Detect which cell encompasses the target text, then output its [X, Y] center coordinate. 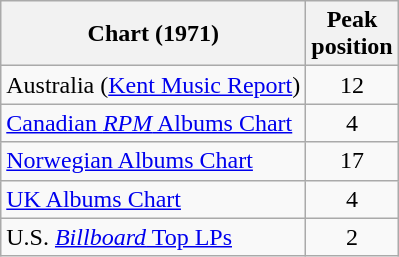
UK Albums Chart [154, 199]
Peakposition [352, 34]
Norwegian Albums Chart [154, 161]
17 [352, 161]
12 [352, 85]
Australia (Kent Music Report) [154, 85]
Canadian RPM Albums Chart [154, 123]
U.S. Billboard Top LPs [154, 237]
Chart (1971) [154, 34]
2 [352, 237]
